Locate the cell with the specified text and output its (X, Y) center coordinate. 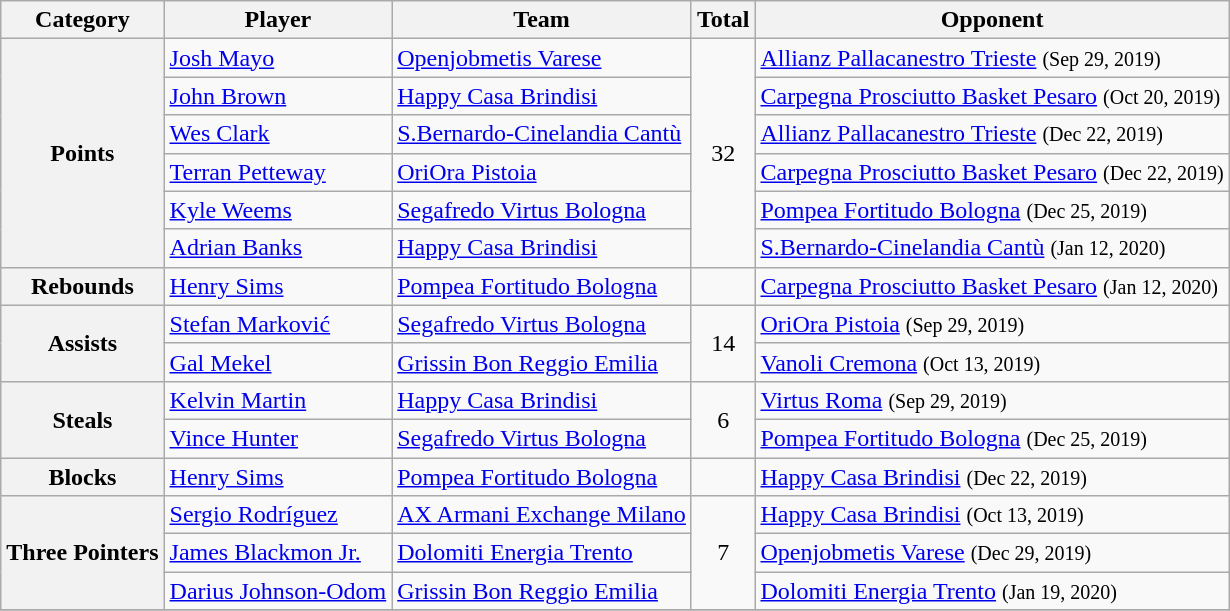
Kyle Weems (278, 210)
James Blackmon Jr. (278, 553)
John Brown (278, 96)
Total (723, 20)
Josh Mayo (278, 58)
S.Bernardo-Cinelandia Cantù (542, 134)
Assists (82, 343)
Terran Petteway (278, 172)
Blocks (82, 477)
Darius Johnson-Odom (278, 591)
Gal Mekel (278, 362)
Happy Casa Brindisi (Dec 22, 2019) (992, 477)
Wes Clark (278, 134)
Three Pointers (82, 553)
Openjobmetis Varese (Dec 29, 2019) (992, 553)
Points (82, 153)
Dolomiti Energia Trento (542, 553)
Adrian Banks (278, 248)
Vanoli Cremona (Oct 13, 2019) (992, 362)
Team (542, 20)
Kelvin Martin (278, 400)
Vince Hunter (278, 438)
S.Bernardo-Cinelandia Cantù (Jan 12, 2020) (992, 248)
Steals (82, 419)
Rebounds (82, 286)
Happy Casa Brindisi (Oct 13, 2019) (992, 515)
32 (723, 153)
Allianz Pallacanestro Trieste (Dec 22, 2019) (992, 134)
OriOra Pistoia (542, 172)
Stefan Marković (278, 324)
Dolomiti Energia Trento (Jan 19, 2020) (992, 591)
14 (723, 343)
Category (82, 20)
Openjobmetis Varese (542, 58)
Player (278, 20)
Allianz Pallacanestro Trieste (Sep 29, 2019) (992, 58)
Virtus Roma (Sep 29, 2019) (992, 400)
7 (723, 553)
Sergio Rodríguez (278, 515)
OriOra Pistoia (Sep 29, 2019) (992, 324)
6 (723, 419)
Carpegna Prosciutto Basket Pesaro (Dec 22, 2019) (992, 172)
Opponent (992, 20)
Carpegna Prosciutto Basket Pesaro (Jan 12, 2020) (992, 286)
AX Armani Exchange Milano (542, 515)
Carpegna Prosciutto Basket Pesaro (Oct 20, 2019) (992, 96)
